For the text-containing cell, return its midpoint in [X, Y] coordinate format. 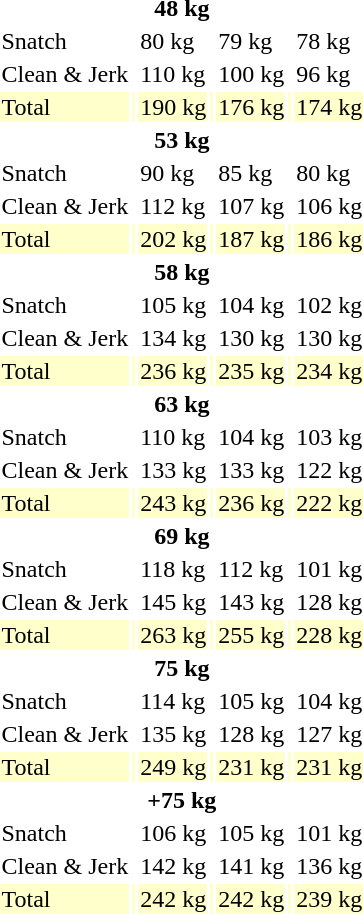
249 kg [174, 767]
190 kg [174, 107]
176 kg [252, 107]
142 kg [174, 866]
143 kg [252, 602]
231 kg [252, 767]
114 kg [174, 701]
79 kg [252, 41]
118 kg [174, 569]
80 kg [174, 41]
135 kg [174, 734]
128 kg [252, 734]
106 kg [174, 833]
263 kg [174, 635]
235 kg [252, 371]
202 kg [174, 239]
141 kg [252, 866]
187 kg [252, 239]
134 kg [174, 338]
130 kg [252, 338]
100 kg [252, 74]
107 kg [252, 206]
243 kg [174, 503]
85 kg [252, 173]
90 kg [174, 173]
145 kg [174, 602]
255 kg [252, 635]
